Capture the cell that displays the provided text and extract its (X, Y) central coordinate. 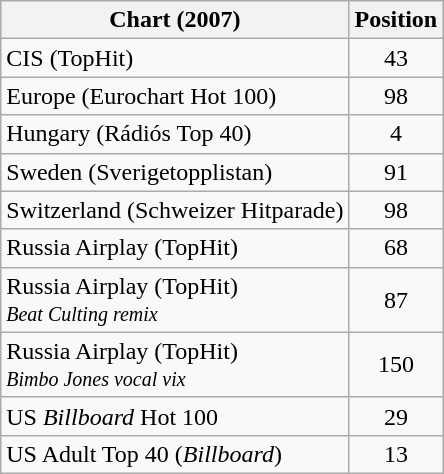
43 (396, 58)
Switzerland (Schweizer Hitparade) (175, 210)
29 (396, 416)
Europe (Eurochart Hot 100) (175, 96)
US Billboard Hot 100 (175, 416)
68 (396, 248)
87 (396, 300)
US Adult Top 40 (Billboard) (175, 454)
Russia Airplay (TopHit) (175, 248)
4 (396, 134)
150 (396, 364)
Russia Airplay (TopHit)Bimbo Jones vocal vix (175, 364)
Sweden (Sverigetopplistan) (175, 172)
Position (396, 20)
Russia Airplay (TopHit)Beat Culting remix (175, 300)
Hungary (Rádiós Top 40) (175, 134)
CIS (TopHit) (175, 58)
Chart (2007) (175, 20)
91 (396, 172)
13 (396, 454)
